Return the [x, y] coordinate for the center point of the cell that contains the specified text.  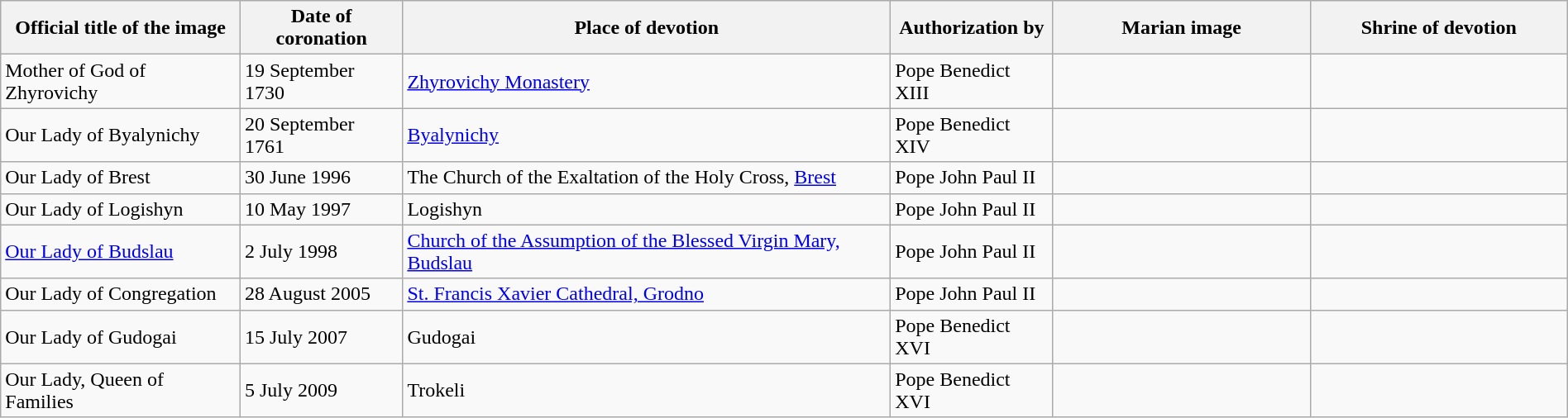
20 September 1761 [321, 135]
Official title of the image [121, 28]
Authorization by [972, 28]
10 May 1997 [321, 209]
Byalynichy [647, 135]
Church of the Assumption of the Blessed Virgin Mary, Budslau [647, 251]
Logishyn [647, 209]
15 July 2007 [321, 337]
Our Lady, Queen of Families [121, 390]
Shrine of devotion [1439, 28]
Our Lady of Gudogai [121, 337]
Our Lady of Byalynichy [121, 135]
Mother of God of Zhyrovichy [121, 81]
Our Lady of Logishyn [121, 209]
Date of coronation [321, 28]
Place of devotion [647, 28]
28 August 2005 [321, 294]
Trokeli [647, 390]
Our Lady of Congregation [121, 294]
Pope Benedict XIV [972, 135]
Marian image [1181, 28]
Gudogai [647, 337]
Our Lady of Budslau [121, 251]
19 September 1730 [321, 81]
Zhyrovichy Monastery [647, 81]
Our Lady of Brest [121, 178]
30 June 1996 [321, 178]
5 July 2009 [321, 390]
St. Francis Xavier Cathedral, Grodno [647, 294]
2 July 1998 [321, 251]
The Church of the Exaltation of the Holy Cross, Brest [647, 178]
Pope Benedict XIII [972, 81]
